Locate the cell with the specified text and output its (x, y) center coordinate. 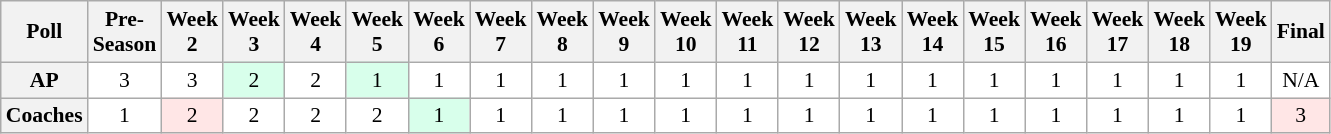
Coaches (44, 116)
Week17 (1118, 32)
Week8 (562, 32)
Week12 (809, 32)
Week4 (316, 32)
Week14 (933, 32)
Week6 (439, 32)
Week13 (871, 32)
Week15 (994, 32)
Week19 (1241, 32)
Week18 (1179, 32)
Week16 (1056, 32)
Week3 (254, 32)
Pre-Season (125, 32)
Poll (44, 32)
AP (44, 80)
Week2 (192, 32)
N/A (1301, 80)
Final (1301, 32)
Week10 (686, 32)
Week7 (501, 32)
Week5 (377, 32)
Week11 (748, 32)
Week9 (624, 32)
